Find where the given text appears and provide that cell's center as (x, y) coordinate. 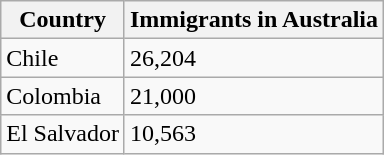
Colombia (63, 96)
Chile (63, 58)
El Salvador (63, 134)
Country (63, 20)
21,000 (254, 96)
26,204 (254, 58)
Immigrants in Australia (254, 20)
10,563 (254, 134)
